Locate the cell with the specified text and output its (X, Y) center coordinate. 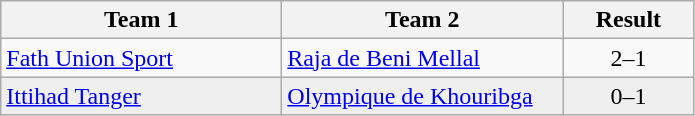
0–1 (628, 96)
Team 2 (422, 20)
2–1 (628, 58)
Ittihad Tanger (142, 96)
Result (628, 20)
Raja de Beni Mellal (422, 58)
Fath Union Sport (142, 58)
Olympique de Khouribga (422, 96)
Team 1 (142, 20)
